Identify which cell holds the provided text, then report its [X, Y] central coordinate. 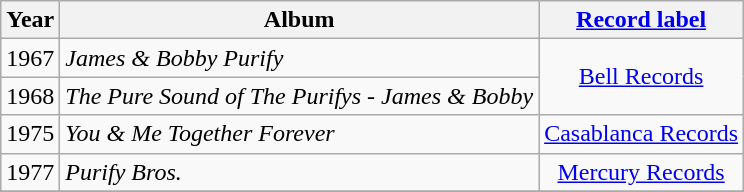
1967 [30, 58]
1968 [30, 96]
Casablanca Records [642, 134]
The Pure Sound of The Purifys - James & Bobby [300, 96]
1977 [30, 172]
Record label [642, 20]
You & Me Together Forever [300, 134]
Album [300, 20]
James & Bobby Purify [300, 58]
1975 [30, 134]
Year [30, 20]
Bell Records [642, 77]
Purify Bros. [300, 172]
Mercury Records [642, 172]
